From the cell containing the given text, extract its center point as (X, Y) coordinate. 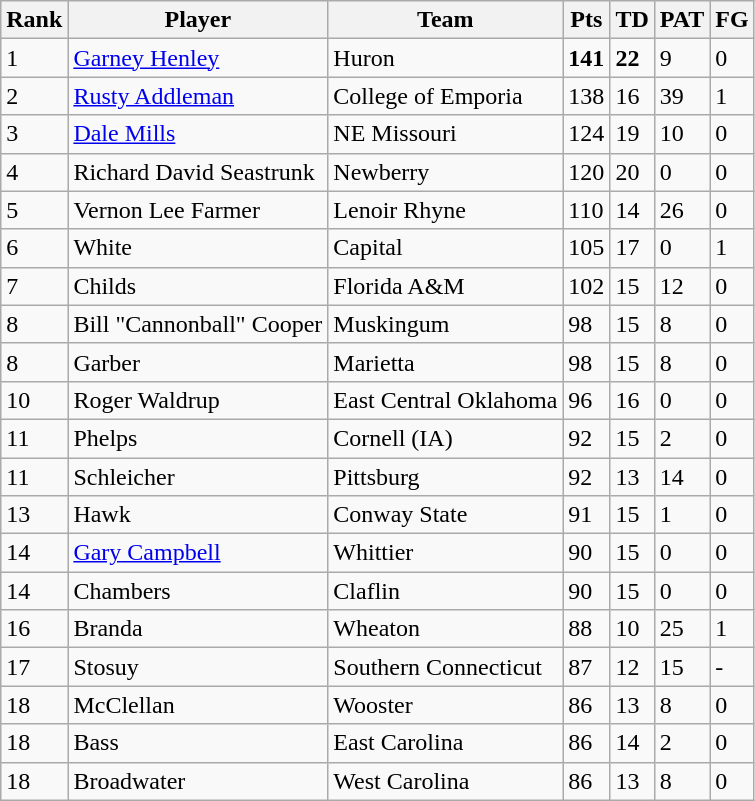
7 (34, 286)
Chambers (198, 591)
TD (632, 20)
22 (632, 58)
Schleicher (198, 477)
Garney Henley (198, 58)
Broadwater (198, 781)
College of Emporia (446, 96)
Bill "Cannonball" Cooper (198, 324)
Gary Campbell (198, 553)
91 (586, 515)
96 (586, 400)
McClellan (198, 705)
102 (586, 286)
Newberry (446, 172)
4 (34, 172)
Wooster (446, 705)
26 (682, 210)
Richard David Seastrunk (198, 172)
Huron (446, 58)
138 (586, 96)
PAT (682, 20)
25 (682, 629)
9 (682, 58)
141 (586, 58)
Southern Connecticut (446, 667)
5 (34, 210)
39 (682, 96)
Marietta (446, 362)
Muskingum (446, 324)
White (198, 248)
Lenoir Rhyne (446, 210)
Conway State (446, 515)
East Carolina (446, 743)
105 (586, 248)
20 (632, 172)
- (732, 667)
Pts (586, 20)
Roger Waldrup (198, 400)
Hawk (198, 515)
Phelps (198, 438)
Whittier (446, 553)
88 (586, 629)
Stosuy (198, 667)
Team (446, 20)
FG (732, 20)
Childs (198, 286)
Florida A&M (446, 286)
NE Missouri (446, 134)
Vernon Lee Farmer (198, 210)
Branda (198, 629)
124 (586, 134)
Garber (198, 362)
Rusty Addleman (198, 96)
Rank (34, 20)
Cornell (IA) (446, 438)
West Carolina (446, 781)
Dale Mills (198, 134)
120 (586, 172)
Bass (198, 743)
Pittsburg (446, 477)
Wheaton (446, 629)
87 (586, 667)
Player (198, 20)
110 (586, 210)
Capital (446, 248)
3 (34, 134)
19 (632, 134)
East Central Oklahoma (446, 400)
6 (34, 248)
Claflin (446, 591)
